Extract the [X, Y] coordinate from the center of the cell holding the provided text.  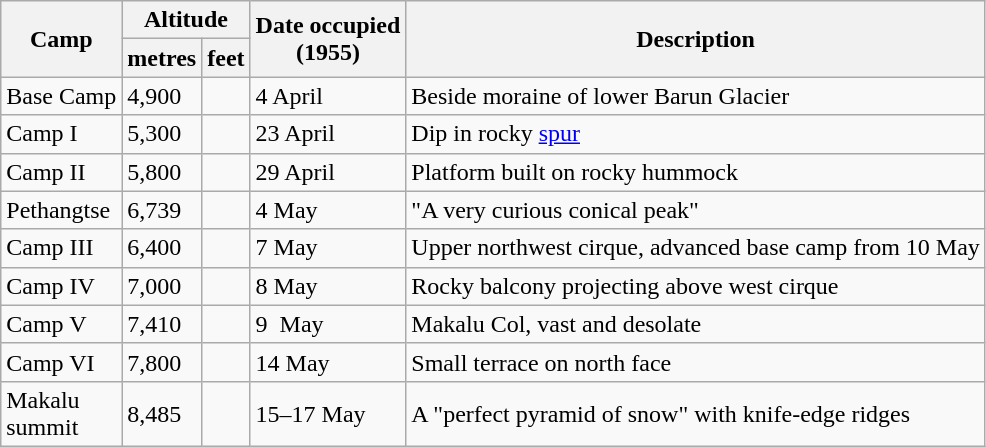
6,739 [162, 210]
A "perfect pyramid of snow" with knife-edge ridges [696, 414]
14 May [328, 362]
Description [696, 39]
Camp II [62, 172]
Date occupied(1955) [328, 39]
6,400 [162, 248]
15–17 May [328, 414]
Makalu Col, vast and desolate [696, 324]
Upper northwest cirque, advanced base camp from 10 May [696, 248]
5,800 [162, 172]
Pethangtse [62, 210]
Camp V [62, 324]
Makalusummit [62, 414]
7,000 [162, 286]
7,410 [162, 324]
Camp IV [62, 286]
8,485 [162, 414]
7,800 [162, 362]
4,900 [162, 96]
metres [162, 58]
feet [226, 58]
"A very curious conical peak" [696, 210]
Beside moraine of lower Barun Glacier [696, 96]
Camp [62, 39]
5,300 [162, 134]
Camp VI [62, 362]
Rocky balcony projecting above west cirque [696, 286]
Altitude [186, 20]
4 April [328, 96]
Small terrace on north face [696, 362]
9 May [328, 324]
Camp III [62, 248]
Base Camp [62, 96]
7 May [328, 248]
8 May [328, 286]
23 April [328, 134]
Camp I [62, 134]
Platform built on rocky hummock [696, 172]
4 May [328, 210]
Dip in rocky spur [696, 134]
29 April [328, 172]
